Provide the [X, Y] coordinate of the cell's center where the given text is located.  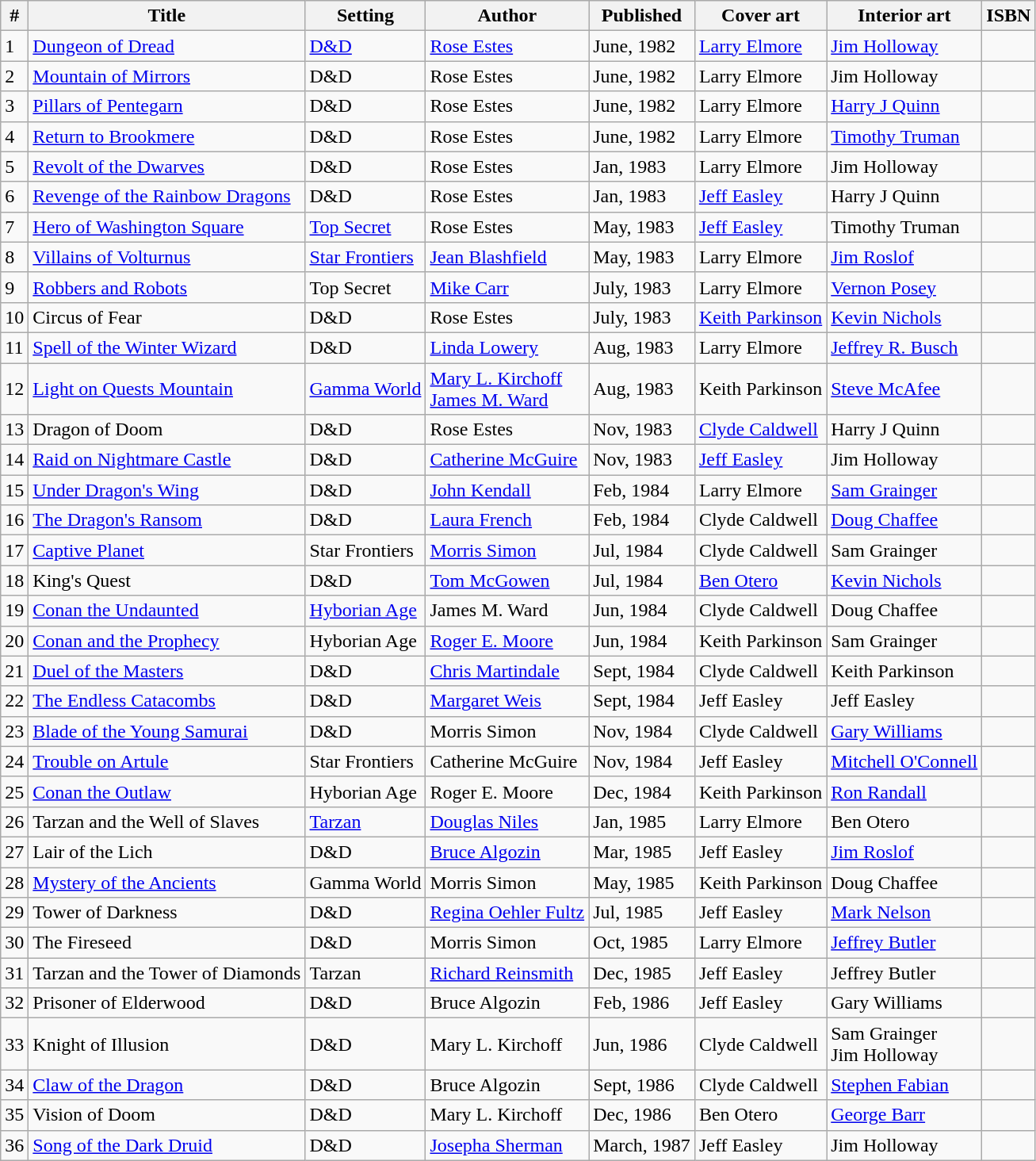
Knight of Illusion [166, 1044]
Title [166, 16]
Interior art [904, 16]
15 [14, 490]
Jeffrey R. Busch [904, 347]
5 [14, 167]
King's Quest [166, 580]
25 [14, 791]
Vision of Doom [166, 1115]
Circus of Fear [166, 317]
34 [14, 1085]
Tower of Darkness [166, 913]
May, 1985 [642, 883]
Cover art [760, 16]
Revenge of the Rainbow Dragons [166, 197]
9 [14, 287]
Stephen Fabian [904, 1085]
Mitchell O'Connell [904, 761]
16 [14, 520]
27 [14, 852]
Tom McGowen [507, 580]
Trouble on Artule [166, 761]
Hero of Washington Square [166, 227]
ISBN [1008, 16]
14 [14, 460]
11 [14, 347]
22 [14, 701]
30 [14, 943]
Claw of the Dragon [166, 1085]
29 [14, 913]
Sept, 1986 [642, 1085]
Vernon Posey [904, 287]
18 [14, 580]
John Kendall [507, 490]
Dec, 1986 [642, 1115]
2 [14, 76]
Return to Brookmere [166, 136]
Pillars of Pentegarn [166, 106]
Josepha Sherman [507, 1145]
Tarzan and the Tower of Diamonds [166, 973]
17 [14, 550]
21 [14, 671]
Linda Lowery [507, 347]
Steve McAfee [904, 389]
Regina Oehler Fultz [507, 913]
George Barr [904, 1115]
36 [14, 1145]
Light on Quests Mountain [166, 389]
24 [14, 761]
Dragon of Doom [166, 430]
1 [14, 46]
Margaret Weis [507, 701]
Jun, 1986 [642, 1044]
Mary L. KirchoffJames M. Ward [507, 389]
Villains of Volturnus [166, 257]
Oct, 1985 [642, 943]
Richard Reinsmith [507, 973]
19 [14, 611]
Author [507, 16]
Lair of the Lich [166, 852]
12 [14, 389]
Robbers and Robots [166, 287]
# [14, 16]
Conan the Outlaw [166, 791]
4 [14, 136]
The Dragon's Ransom [166, 520]
Douglas Niles [507, 822]
Mark Nelson [904, 913]
Mar, 1985 [642, 852]
31 [14, 973]
26 [14, 822]
James M. Ward [507, 611]
10 [14, 317]
Song of the Dark Druid [166, 1145]
Jean Blashfield [507, 257]
Dec, 1984 [642, 791]
33 [14, 1044]
6 [14, 197]
Jul, 1985 [642, 913]
March, 1987 [642, 1145]
Raid on Nightmare Castle [166, 460]
35 [14, 1115]
Spell of the Winter Wizard [166, 347]
Conan the Undaunted [166, 611]
The Fireseed [166, 943]
Under Dragon's Wing [166, 490]
8 [14, 257]
Feb, 1986 [642, 1003]
Sam GraingerJim Holloway [904, 1044]
The Endless Catacombs [166, 701]
20 [14, 641]
Setting [365, 16]
13 [14, 430]
Dec, 1985 [642, 973]
7 [14, 227]
Chris Martindale [507, 671]
3 [14, 106]
Laura French [507, 520]
Ron Randall [904, 791]
Duel of the Masters [166, 671]
Prisoner of Elderwood [166, 1003]
Mystery of the Ancients [166, 883]
Mountain of Mirrors [166, 76]
Tarzan and the Well of Slaves [166, 822]
Conan and the Prophecy [166, 641]
Jan, 1985 [642, 822]
Mike Carr [507, 287]
32 [14, 1003]
Dungeon of Dread [166, 46]
Published [642, 16]
Revolt of the Dwarves [166, 167]
Captive Planet [166, 550]
23 [14, 731]
28 [14, 883]
Blade of the Young Samurai [166, 731]
